Return the [X, Y] coordinate for the center point of the cell that contains the specified text.  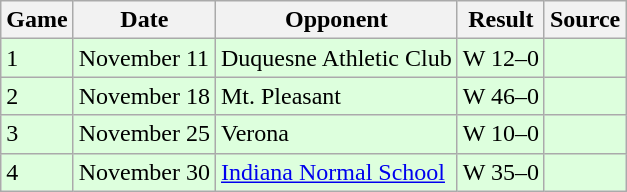
November 18 [144, 96]
2 [37, 96]
Duquesne Athletic Club [336, 58]
November 11 [144, 58]
Opponent [336, 20]
W 12–0 [500, 58]
3 [37, 134]
4 [37, 172]
Verona [336, 134]
W 10–0 [500, 134]
Mt. Pleasant [336, 96]
Source [584, 20]
Indiana Normal School [336, 172]
Game [37, 20]
November 30 [144, 172]
Result [500, 20]
November 25 [144, 134]
1 [37, 58]
Date [144, 20]
W 35–0 [500, 172]
W 46–0 [500, 96]
